Capture the cell that displays the provided text and extract its [X, Y] central coordinate. 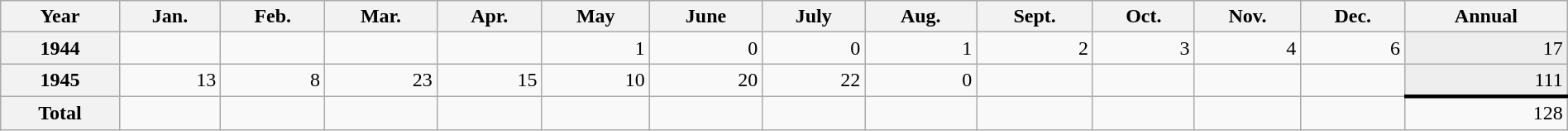
1945 [60, 80]
July [814, 17]
Apr. [490, 17]
May [595, 17]
Jan. [170, 17]
Dec. [1353, 17]
8 [273, 80]
June [705, 17]
128 [1487, 113]
Oct. [1143, 17]
2 [1035, 48]
10 [595, 80]
Feb. [273, 17]
Aug. [921, 17]
Annual [1487, 17]
Total [60, 113]
Mar. [381, 17]
6 [1353, 48]
17 [1487, 48]
Nov. [1247, 17]
13 [170, 80]
22 [814, 80]
Year [60, 17]
1944 [60, 48]
23 [381, 80]
Sept. [1035, 17]
15 [490, 80]
4 [1247, 48]
111 [1487, 80]
3 [1143, 48]
20 [705, 80]
